Return [x, y] of the center of cell containing provided text 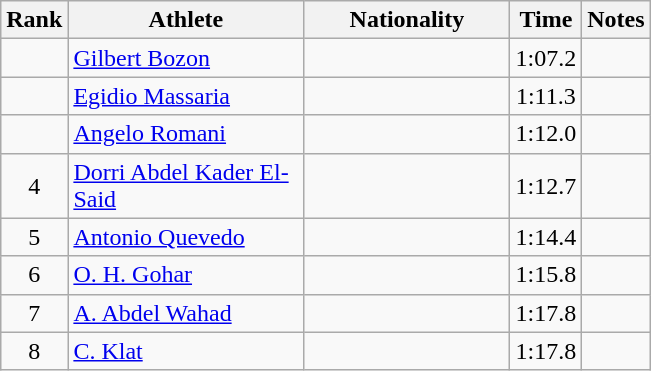
1:12.0 [546, 134]
8 [34, 351]
Rank [34, 20]
Notes [616, 20]
1:14.4 [546, 237]
Angelo Romani [186, 134]
1:07.2 [546, 58]
4 [34, 186]
Antonio Quevedo [186, 237]
Nationality [407, 20]
Egidio Massaria [186, 96]
7 [34, 313]
Gilbert Bozon [186, 58]
5 [34, 237]
A. Abdel Wahad [186, 313]
Athlete [186, 20]
Dorri Abdel Kader El-Said [186, 186]
O. H. Gohar [186, 275]
1:11.3 [546, 96]
C. Klat [186, 351]
Time [546, 20]
1:15.8 [546, 275]
6 [34, 275]
1:12.7 [546, 186]
